Search for the cell housing the specified text and yield its [x, y] center coordinate. 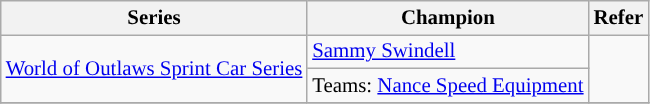
Teams: Nance Speed Equipment [448, 85]
Champion [448, 18]
World of Outlaws Sprint Car Series [154, 68]
Series [154, 18]
Sammy Swindell [448, 51]
Refer [619, 18]
